Pinpoint the cell where the given text exists, returning its [X, Y] midpoint coordinate. 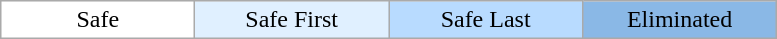
Safe [98, 20]
Eliminated [680, 20]
Safe Last [486, 20]
Safe First [292, 20]
